From the cell containing the given text, extract its center point as [X, Y] coordinate. 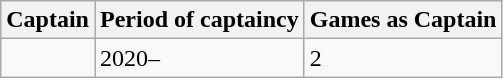
Period of captaincy [199, 20]
Games as Captain [403, 20]
2 [403, 58]
2020– [199, 58]
Captain [48, 20]
